From the cell containing the given text, extract its center point as [X, Y] coordinate. 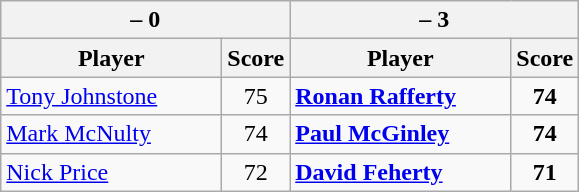
David Feherty [400, 172]
72 [256, 172]
Nick Price [112, 172]
Ronan Rafferty [400, 96]
Tony Johnstone [112, 96]
75 [256, 96]
Paul McGinley [400, 134]
– 3 [434, 20]
– 0 [146, 20]
Mark McNulty [112, 134]
71 [545, 172]
